Provide the (x, y) coordinate of the cell's center where the given text is located.  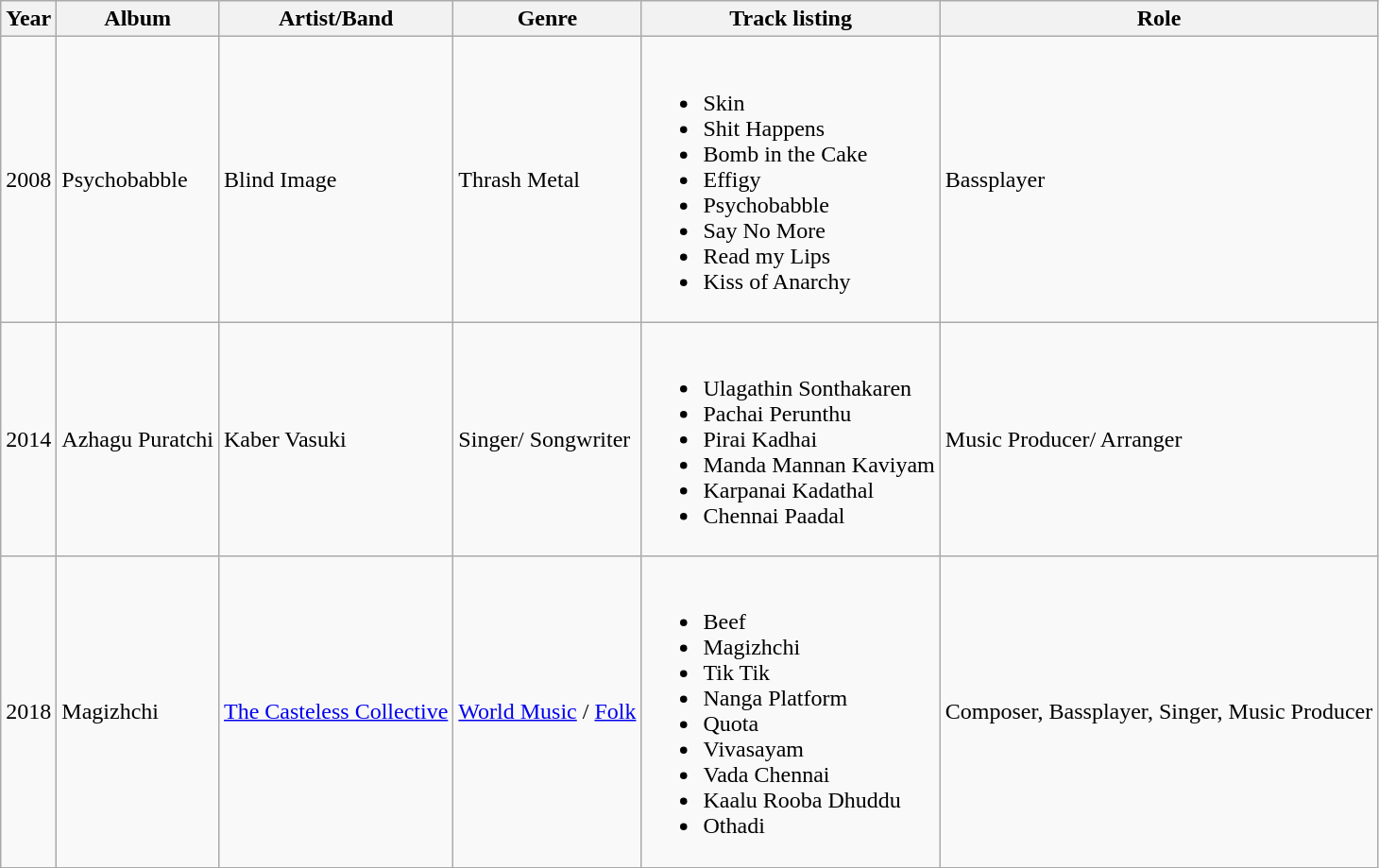
Role (1158, 19)
Year (28, 19)
2018 (28, 712)
SkinShit HappensBomb in the CakeEffigyPsychobabbleSay No MoreRead my LipsKiss of Anarchy (791, 179)
2008 (28, 179)
2014 (28, 439)
Genre (548, 19)
Artist/Band (335, 19)
Music Producer/ Arranger (1158, 439)
Track listing (791, 19)
Composer, Bassplayer, Singer, Music Producer (1158, 712)
Singer/ Songwriter (548, 439)
BeefMagizhchiTik TikNanga PlatformQuotaVivasayamVada ChennaiKaalu Rooba DhudduOthadi (791, 712)
Blind Image (335, 179)
Album (138, 19)
Azhagu Puratchi (138, 439)
Bassplayer (1158, 179)
Thrash Metal (548, 179)
Kaber Vasuki (335, 439)
Magizhchi (138, 712)
Psychobabble (138, 179)
World Music / Folk (548, 712)
The Casteless Collective (335, 712)
Ulagathin SonthakarenPachai PerunthuPirai KadhaiManda Mannan KaviyamKarpanai KadathalChennai Paadal (791, 439)
